Scan for the cell matching the given text and deliver its (x, y) coordinate at center. 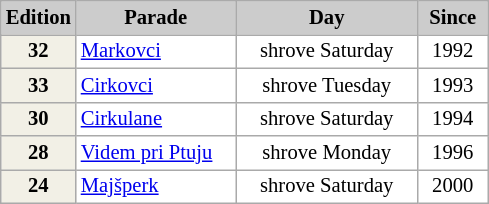
Cirkulane (156, 119)
shrove Tuesday (327, 85)
Markovci (156, 51)
2000 (453, 186)
1993 (453, 85)
Since (453, 17)
Edition (38, 17)
1994 (453, 119)
Majšperk (156, 186)
Day (327, 17)
Parade (156, 17)
shrove Monday (327, 153)
28 (38, 153)
30 (38, 119)
24 (38, 186)
33 (38, 85)
Videm pri Ptuju (156, 153)
Cirkovci (156, 85)
1992 (453, 51)
32 (38, 51)
1996 (453, 153)
